Return [x, y] of the center of cell containing provided text 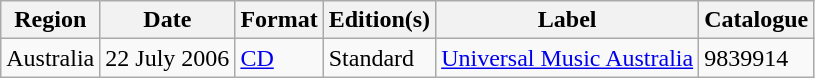
Australia [50, 58]
9839914 [756, 58]
Standard [379, 58]
Region [50, 20]
Edition(s) [379, 20]
Format [279, 20]
Universal Music Australia [568, 58]
Date [168, 20]
22 July 2006 [168, 58]
Label [568, 20]
Catalogue [756, 20]
CD [279, 58]
